Search for the cell housing the specified text and yield its (X, Y) center coordinate. 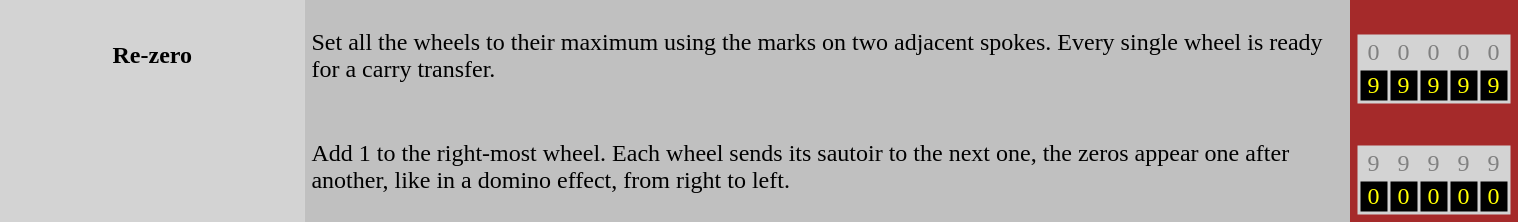
9 9 9 9 9 0 0 0 0 0 (1433, 166)
Set all the wheels to their maximum using the marks on two adjacent spokes. Every single wheel is ready for a carry transfer. (826, 56)
0 0 0 0 0 9 9 9 9 9 (1433, 56)
Re-zero (152, 56)
